Output the [x, y] coordinate of the center of the cell containing the given text.  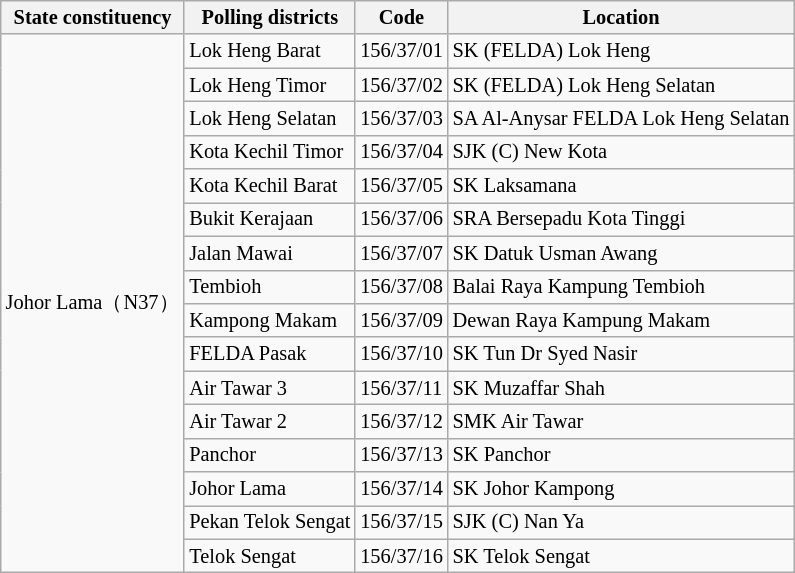
SK Johor Kampong [622, 489]
SK Laksamana [622, 186]
SK Muzaffar Shah [622, 388]
Lok Heng Timor [270, 85]
156/37/11 [401, 388]
SK (FELDA) Lok Heng [622, 51]
Johor Lama [270, 489]
SK Panchor [622, 455]
Polling districts [270, 17]
Pekan Telok Sengat [270, 522]
State constituency [93, 17]
156/37/01 [401, 51]
Location [622, 17]
156/37/02 [401, 85]
Jalan Mawai [270, 253]
Lok Heng Barat [270, 51]
Air Tawar 3 [270, 388]
SMK Air Tawar [622, 421]
Tembioh [270, 287]
Code [401, 17]
SK Datuk Usman Awang [622, 253]
SK Tun Dr Syed Nasir [622, 354]
156/37/05 [401, 186]
156/37/08 [401, 287]
156/37/06 [401, 219]
SK (FELDA) Lok Heng Selatan [622, 85]
156/37/04 [401, 152]
156/37/13 [401, 455]
SA Al-Anysar FELDA Lok Heng Selatan [622, 118]
156/37/12 [401, 421]
Bukit Kerajaan [270, 219]
Air Tawar 2 [270, 421]
156/37/15 [401, 522]
156/37/14 [401, 489]
Johor Lama（N37） [93, 303]
156/37/10 [401, 354]
Telok Sengat [270, 556]
Lok Heng Selatan [270, 118]
Kampong Makam [270, 320]
156/37/03 [401, 118]
156/37/09 [401, 320]
Balai Raya Kampung Tembioh [622, 287]
SK Telok Sengat [622, 556]
156/37/07 [401, 253]
Dewan Raya Kampung Makam [622, 320]
Panchor [270, 455]
SRA Bersepadu Kota Tinggi [622, 219]
Kota Kechil Timor [270, 152]
SJK (C) New Kota [622, 152]
156/37/16 [401, 556]
FELDA Pasak [270, 354]
SJK (C) Nan Ya [622, 522]
Kota Kechil Barat [270, 186]
